From the cell containing the given text, extract its center point as (X, Y) coordinate. 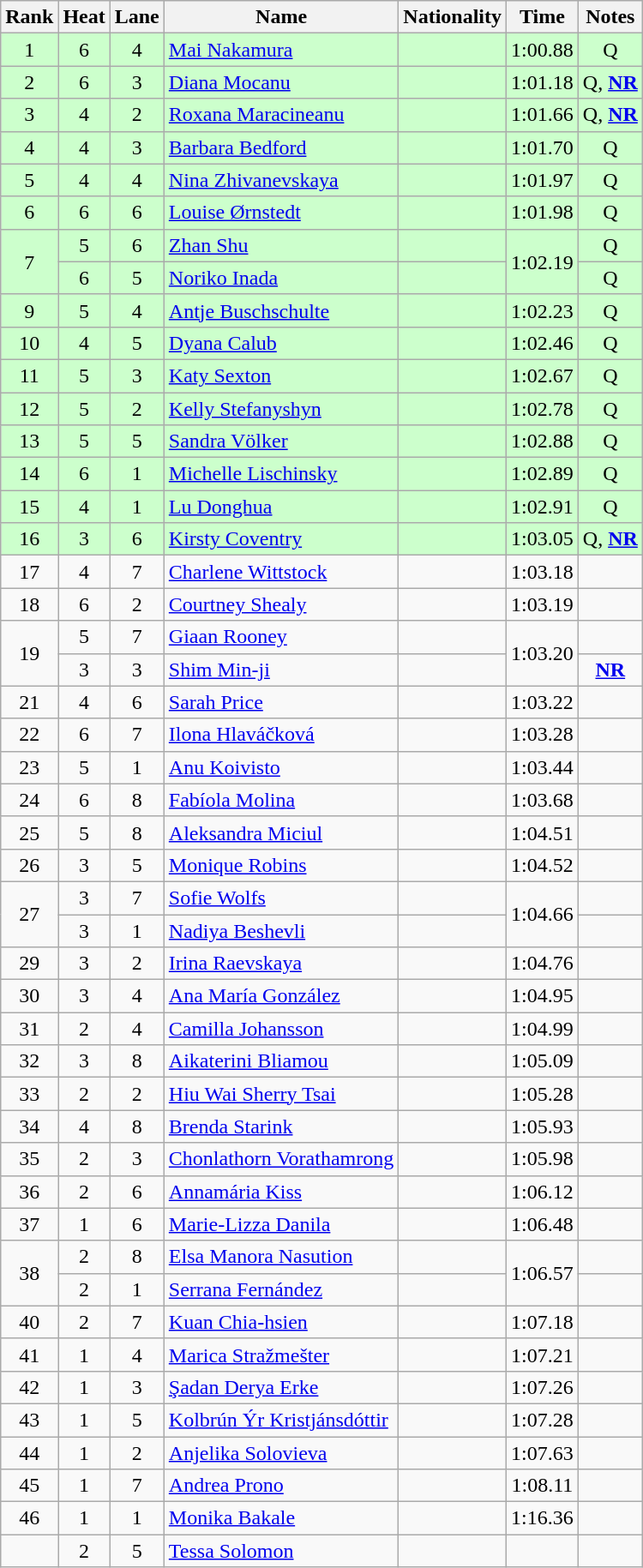
Barbara Bedford (281, 147)
Kolbrún Ýr Kristjánsdóttir (281, 1420)
Sandra Völker (281, 442)
13 (29, 442)
Roxana Maracineanu (281, 115)
Anu Koivisto (281, 767)
Andrea Prono (281, 1486)
Notes (610, 17)
Diana Mocanu (281, 82)
12 (29, 409)
Elsa Manora Nasution (281, 1257)
Annamária Kiss (281, 1192)
27 (29, 914)
36 (29, 1192)
1:07.18 (543, 1322)
1:02.19 (543, 261)
Aleksandra Miciul (281, 832)
Brenda Starink (281, 1126)
Antje Buschschulte (281, 310)
38 (29, 1273)
Serrana Fernández (281, 1289)
1:06.48 (543, 1224)
1:03.20 (543, 653)
Zhan Shu (281, 245)
1:04.52 (543, 865)
Nationality (453, 17)
19 (29, 653)
1:01.97 (543, 180)
33 (29, 1094)
1:03.22 (543, 702)
15 (29, 507)
1:04.99 (543, 1029)
Fabíola Molina (281, 800)
1:05.09 (543, 1061)
Dyana Calub (281, 343)
34 (29, 1126)
Kuan Chia-hsien (281, 1322)
37 (29, 1224)
Lane (137, 17)
1:01.18 (543, 82)
Monika Bakale (281, 1518)
1:03.28 (543, 735)
23 (29, 767)
32 (29, 1061)
Heat (84, 17)
Giaan Rooney (281, 637)
Şadan Derya Erke (281, 1387)
1:01.98 (543, 213)
1:07.26 (543, 1387)
1:01.66 (543, 115)
Rank (29, 17)
1:04.95 (543, 996)
1:07.63 (543, 1453)
43 (29, 1420)
1:05.98 (543, 1159)
16 (29, 539)
1:07.21 (543, 1355)
1:01.70 (543, 147)
1:06.12 (543, 1192)
Tessa Solomon (281, 1551)
31 (29, 1029)
41 (29, 1355)
29 (29, 964)
1:04.76 (543, 964)
1:07.28 (543, 1420)
24 (29, 800)
30 (29, 996)
22 (29, 735)
Sofie Wolfs (281, 898)
1:02.91 (543, 507)
10 (29, 343)
Irina Raevskaya (281, 964)
1:02.78 (543, 409)
Katy Sexton (281, 375)
1:04.66 (543, 914)
42 (29, 1387)
Lu Donghua (281, 507)
1:16.36 (543, 1518)
Shim Min-ji (281, 670)
1:00.88 (543, 50)
44 (29, 1453)
1:04.51 (543, 832)
Marica Stražmešter (281, 1355)
NR (610, 670)
Aikaterini Bliamou (281, 1061)
Mai Nakamura (281, 50)
14 (29, 474)
Ilona Hlaváčková (281, 735)
Time (543, 17)
Kirsty Coventry (281, 539)
26 (29, 865)
1:06.57 (543, 1273)
1:05.93 (543, 1126)
Kelly Stefanyshyn (281, 409)
Anjelika Solovieva (281, 1453)
17 (29, 572)
Michelle Lischinsky (281, 474)
1:08.11 (543, 1486)
1:03.68 (543, 800)
Monique Robins (281, 865)
1:02.89 (543, 474)
9 (29, 310)
18 (29, 604)
Chonlathorn Vorathamrong (281, 1159)
Courtney Shealy (281, 604)
46 (29, 1518)
1:03.05 (543, 539)
1:02.88 (543, 442)
40 (29, 1322)
1:02.67 (543, 375)
Camilla Johansson (281, 1029)
Nina Zhivanevskaya (281, 180)
Sarah Price (281, 702)
1:02.46 (543, 343)
1:03.19 (543, 604)
25 (29, 832)
Name (281, 17)
1:03.18 (543, 572)
Charlene Wittstock (281, 572)
Hiu Wai Sherry Tsai (281, 1094)
1:02.23 (543, 310)
35 (29, 1159)
11 (29, 375)
Nadiya Beshevli (281, 930)
45 (29, 1486)
Marie-Lizza Danila (281, 1224)
21 (29, 702)
Ana María González (281, 996)
1:05.28 (543, 1094)
Louise Ørnstedt (281, 213)
Noriko Inada (281, 278)
1:03.44 (543, 767)
